Locate the cell with the specified text and output its [X, Y] center coordinate. 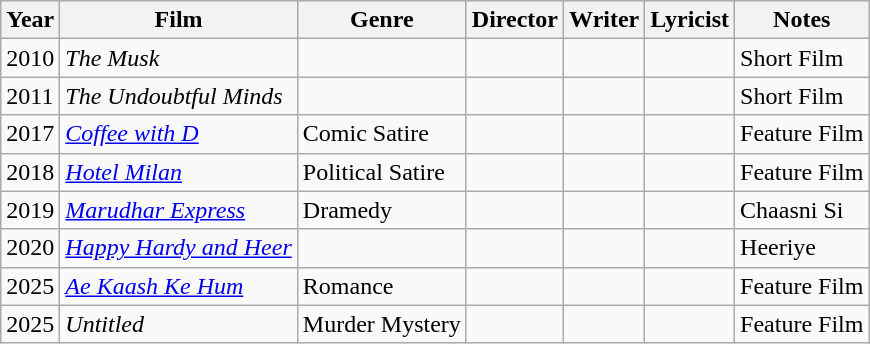
Film [178, 20]
Ae Kaash Ke Hum [178, 286]
Notes [802, 20]
Political Satire [382, 172]
2011 [30, 96]
The Musk [178, 58]
Lyricist [690, 20]
Chaasni Si [802, 210]
Director [514, 20]
2020 [30, 248]
2019 [30, 210]
2017 [30, 134]
Hotel Milan [178, 172]
Marudhar Express [178, 210]
Heeriye [802, 248]
2018 [30, 172]
Coffee with D [178, 134]
Genre [382, 20]
Untitled [178, 324]
Writer [604, 20]
Year [30, 20]
Murder Mystery [382, 324]
Romance [382, 286]
The Undoubtful Minds [178, 96]
Comic Satire [382, 134]
Dramedy [382, 210]
Happy Hardy and Heer [178, 248]
2010 [30, 58]
